Pinpoint the cell where the given text exists, returning its [x, y] midpoint coordinate. 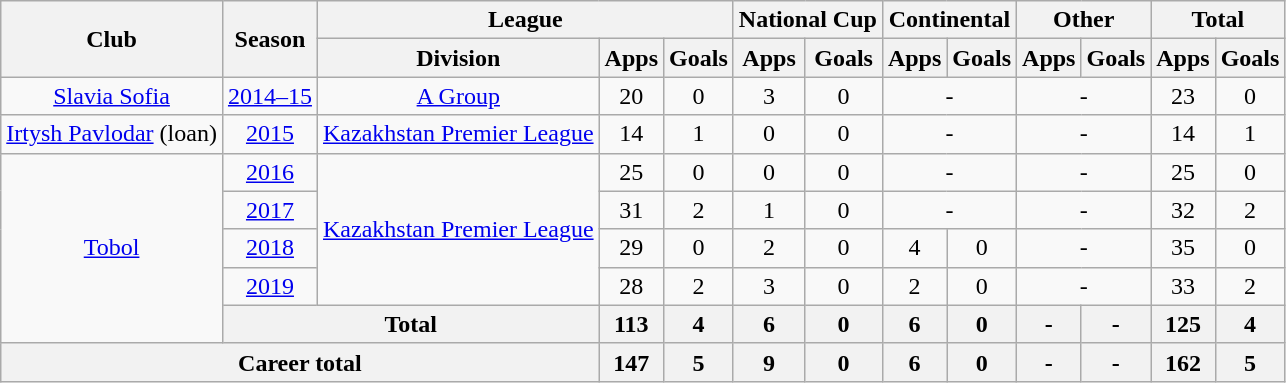
Slavia Sofia [112, 96]
125 [1183, 324]
A Group [458, 96]
Club [112, 39]
Continental [949, 20]
2015 [270, 134]
Season [270, 39]
Other [1084, 20]
33 [1183, 286]
League [525, 20]
29 [631, 248]
31 [631, 210]
162 [1183, 362]
9 [769, 362]
23 [1183, 96]
2014–15 [270, 96]
32 [1183, 210]
National Cup [808, 20]
Division [458, 58]
2019 [270, 286]
113 [631, 324]
Tobol [112, 248]
2018 [270, 248]
20 [631, 96]
147 [631, 362]
Career total [300, 362]
Irtysh Pavlodar (loan) [112, 134]
28 [631, 286]
2017 [270, 210]
2016 [270, 172]
35 [1183, 248]
